Return [X, Y] of the center of cell containing provided text 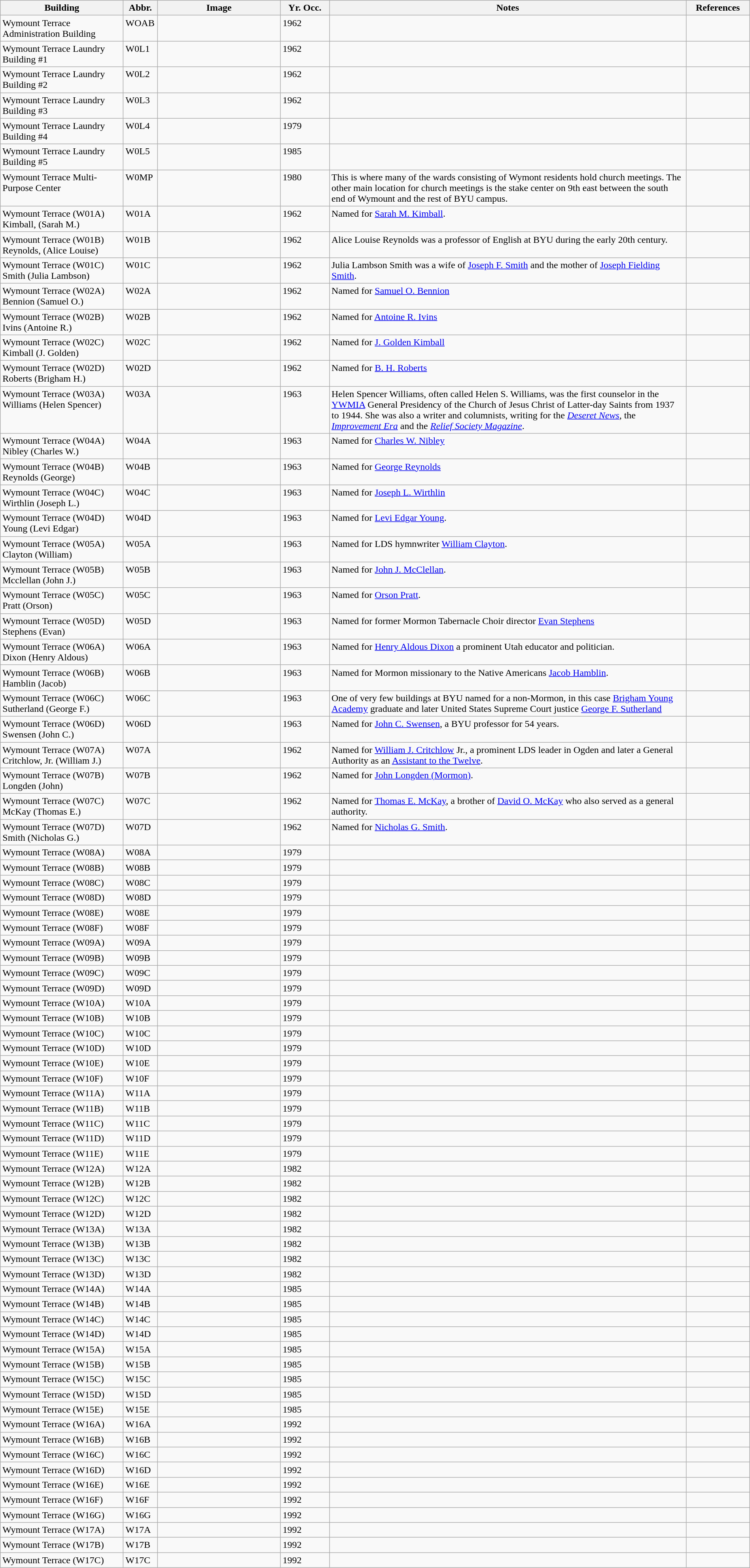
W11A [140, 1093]
W11D [140, 1139]
W12A [140, 1169]
Wymount Terrace (W01A) Kimball, (Sarah M.) [62, 219]
Named for Thomas E. McKay, a brother of David O. McKay who also served as a general authority. [508, 807]
Wymount Terrace (W02C) Kimball (J. Golden) [62, 348]
W07A [140, 755]
Wymount Terrace (W09A) [62, 943]
Wymount Terrace (W01B) Reynolds, (Alice Louise) [62, 244]
Wymount Terrace (W05B) Mcclellan (John J.) [62, 575]
Wymount Terrace (W08B) [62, 868]
W01A [140, 219]
W02A [140, 296]
W10B [140, 1018]
Wymount Terrace (W13C) [62, 1259]
W0L1 [140, 54]
Wymount Terrace (W06A) Dixon (Henry Aldous) [62, 652]
Wymount Terrace (W02D) Roberts (Brigham H.) [62, 373]
W10C [140, 1033]
W04C [140, 497]
Named for John Longden (Mormon). [508, 781]
W08B [140, 868]
Wymount Terrace (W04D) Young (Levi Edgar) [62, 524]
Wymount Terrace (W14A) [62, 1289]
Wymount Terrace Multi-Purpose Center [62, 188]
Wymount Terrace (W07B) Longden (John) [62, 781]
Wymount Terrace (W15A) [62, 1349]
W06A [140, 652]
Wymount Terrace (W11B) [62, 1108]
Wymount Terrace (W15E) [62, 1409]
Wymount Terrace (W10F) [62, 1078]
W13A [140, 1229]
W12B [140, 1184]
W10A [140, 1003]
Wymount Terrace (W02B) Ivins (Antoine R.) [62, 322]
Wymount Terrace (W08A) [62, 853]
W04D [140, 524]
W09D [140, 988]
Image [219, 8]
W11C [140, 1124]
Alice Louise Reynolds was a professor of English at BYU during the early 20th century. [508, 244]
Named for William J. Critchlow Jr., a prominent LDS leader in Ogden and later a General Authority as an Assistant to the Twelve. [508, 755]
Wymount Terrace (W08E) [62, 913]
Wymount Terrace Laundry Building #1 [62, 54]
W04B [140, 472]
Abbr. [140, 8]
W0MP [140, 188]
W12C [140, 1199]
Wymount Terrace (W16B) [62, 1439]
Wymount Terrace (W11D) [62, 1139]
Wymount Terrace (W10D) [62, 1048]
Named for Charles W. Nibley [508, 446]
Wymount Terrace (W09D) [62, 988]
Wymount Terrace (W16D) [62, 1470]
W16G [140, 1515]
W14D [140, 1334]
W06B [140, 678]
W08E [140, 913]
Wymount Terrace Laundry Building #4 [62, 131]
Julia Lambson Smith was a wife of Joseph F. Smith and the mother of Joseph Fielding Smith. [508, 270]
Wymount Terrace (W17C) [62, 1560]
W15A [140, 1349]
Named for B. H. Roberts [508, 373]
Wymount Terrace (W10B) [62, 1018]
Wymount Terrace (W13D) [62, 1274]
W14C [140, 1319]
W14A [140, 1289]
Notes [508, 8]
Named for Henry Aldous Dixon a prominent Utah educator and politician. [508, 652]
W06C [140, 703]
W17A [140, 1530]
W13C [140, 1259]
W07B [140, 781]
Wymount Terrace (W11C) [62, 1124]
Wymount Terrace (W15B) [62, 1364]
Yr. Occ. [305, 8]
WOAB [140, 28]
Wymount Terrace Laundry Building #5 [62, 157]
W16C [140, 1455]
Wymount Terrace (W13B) [62, 1244]
Wymount Terrace (W12B) [62, 1184]
W12D [140, 1214]
Named for Levi Edgar Young. [508, 524]
W05B [140, 575]
Wymount Terrace (W05D) Stephens (Evan) [62, 626]
W0L5 [140, 157]
Wymount Terrace (W17B) [62, 1545]
W13D [140, 1274]
W03A [140, 410]
Wymount Terrace (W08D) [62, 898]
Wymount Terrace (W16C) [62, 1455]
Wymount Terrace (W06D) Swensen (John C.) [62, 729]
Wymount Terrace (W05A) Clayton (William) [62, 549]
W02D [140, 373]
Wymount Terrace (W02A) Bennion (Samuel O.) [62, 296]
Wymount Terrace (W10C) [62, 1033]
Named for Joseph L. Wirthlin [508, 497]
Wymount Terrace (W06C) Sutherland (George F.) [62, 703]
1980 [305, 188]
Wymount Terrace (W14D) [62, 1334]
Wymount Terrace (W16F) [62, 1500]
Wymount Terrace (W14C) [62, 1319]
Wymount Terrace Administration Building [62, 28]
Named for Mormon missionary to the Native Americans Jacob Hamblin. [508, 678]
W10E [140, 1063]
Wymount Terrace (W10A) [62, 1003]
W15B [140, 1364]
Named for Sarah M. Kimball. [508, 219]
W01B [140, 244]
Named for LDS hymnwriter William Clayton. [508, 549]
Wymount Terrace Laundry Building #2 [62, 80]
W07C [140, 807]
Wymount Terrace (W11E) [62, 1154]
Wymount Terrace (W04A) Nibley (Charles W.) [62, 446]
Wymount Terrace (W07A) Critchlow, Jr. (William J.) [62, 755]
Wymount Terrace (W15C) [62, 1379]
W07D [140, 832]
Wymount Terrace (W04B) Reynolds (George) [62, 472]
W05D [140, 626]
Wymount Terrace (W06B) Hamblin (Jacob) [62, 678]
W16B [140, 1439]
W08C [140, 883]
Wymount Terrace (W13A) [62, 1229]
Wymount Terrace (W12A) [62, 1169]
W0L2 [140, 80]
W08A [140, 853]
Wymount Terrace (W14B) [62, 1304]
Building [62, 8]
Wymount Terrace (W10E) [62, 1063]
W15D [140, 1394]
W11E [140, 1154]
W05A [140, 549]
Wymount Terrace (W11A) [62, 1093]
Wymount Terrace (W17A) [62, 1530]
Named for Samuel O. Bennion [508, 296]
Wymount Terrace (W04C) Wirthlin (Joseph L.) [62, 497]
Wymount Terrace (W07D) Smith (Nicholas G.) [62, 832]
Wymount Terrace (W12D) [62, 1214]
W11B [140, 1108]
W15E [140, 1409]
W09B [140, 958]
Wymount Terrace (W08C) [62, 883]
W0L3 [140, 105]
W16F [140, 1500]
W05C [140, 600]
Wymount Terrace (W07C) McKay (Thomas E.) [62, 807]
W02B [140, 322]
Wymount Terrace (W16E) [62, 1485]
W13B [140, 1244]
Wymount Terrace (W12C) [62, 1199]
W17C [140, 1560]
Wymount Terrace Laundry Building #3 [62, 105]
W09A [140, 943]
W02C [140, 348]
Named for John J. McClellan. [508, 575]
Wymount Terrace (W15D) [62, 1394]
W10F [140, 1078]
W17B [140, 1545]
W09C [140, 973]
Named for Orson Pratt. [508, 600]
Wymount Terrace (W09C) [62, 973]
Wymount Terrace (W09B) [62, 958]
W06D [140, 729]
Named for Antoine R. Ivins [508, 322]
W08F [140, 928]
Named for J. Golden Kimball [508, 348]
W0L4 [140, 131]
W16A [140, 1424]
W16D [140, 1470]
Named for Nicholas G. Smith. [508, 832]
Wymount Terrace (W03A) Williams (Helen Spencer) [62, 410]
Wymount Terrace (W16A) [62, 1424]
W10D [140, 1048]
W04A [140, 446]
Wymount Terrace (W08F) [62, 928]
Wymount Terrace (W16G) [62, 1515]
Named for John C. Swensen, a BYU professor for 54 years. [508, 729]
Wymount Terrace (W05C) Pratt (Orson) [62, 600]
Named for George Reynolds [508, 472]
W16E [140, 1485]
References [718, 8]
Named for former Mormon Tabernacle Choir director Evan Stephens [508, 626]
W08D [140, 898]
W01C [140, 270]
Wymount Terrace (W01C) Smith (Julia Lambson) [62, 270]
W14B [140, 1304]
W15C [140, 1379]
